Identify which cell holds the provided text, then report its [x, y] central coordinate. 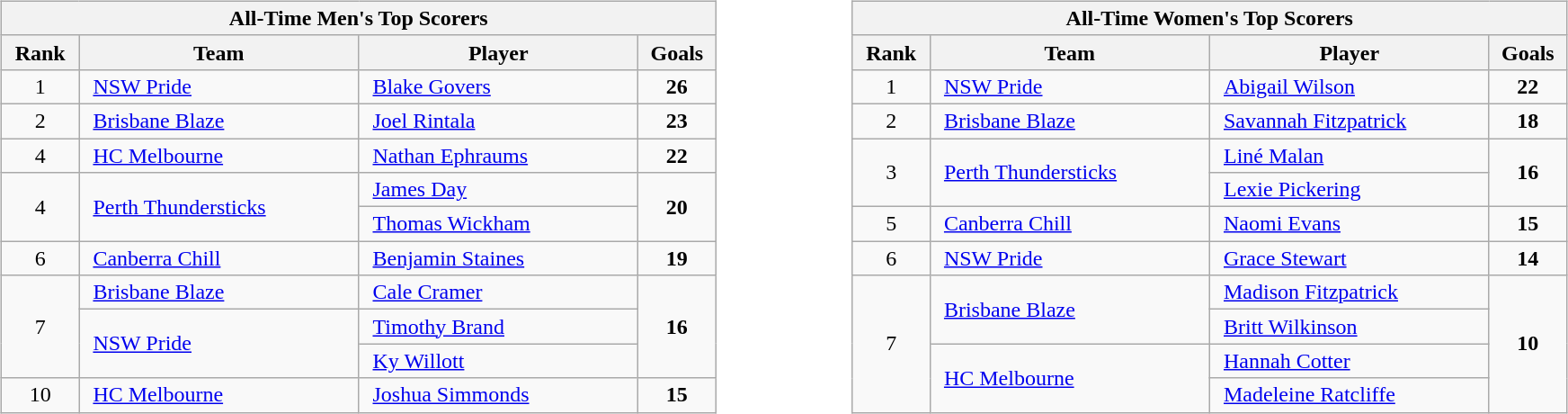
Benjamin Staines [498, 258]
James Day [498, 190]
Madeleine Ratcliffe [1349, 395]
23 [677, 121]
20 [677, 207]
Madison Fitzpatrick [1349, 292]
19 [677, 258]
Grace Stewart [1349, 258]
5 [891, 224]
Joel Rintala [498, 121]
Naomi Evans [1349, 224]
Blake Govers [498, 86]
Hannah Cotter [1349, 361]
Abigail Wilson [1349, 86]
Cale Cramer [498, 292]
18 [1528, 121]
All-Time Men's Top Scorers [359, 18]
14 [1528, 258]
Savannah Fitzpatrick [1349, 121]
26 [677, 86]
Thomas Wickham [498, 224]
Joshua Simmonds [498, 395]
3 [891, 173]
Lexie Pickering [1349, 190]
Ky Willott [498, 361]
Liné Malan [1349, 156]
Nathan Ephraums [498, 156]
Britt Wilkinson [1349, 327]
All-Time Women's Top Scorers [1209, 18]
Timothy Brand [498, 327]
